Detect which cell encompasses the target text, then output its [X, Y] center coordinate. 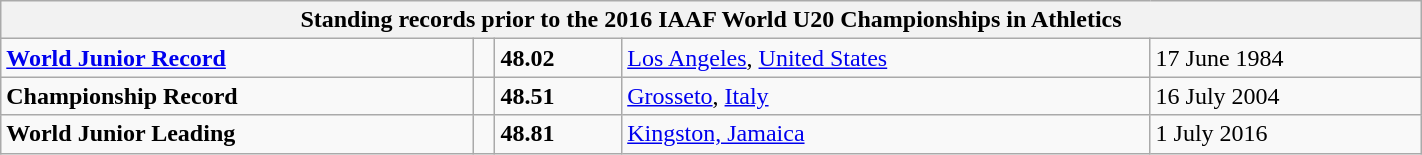
Los Angeles, United States [886, 58]
17 June 1984 [1286, 58]
1 July 2016 [1286, 134]
World Junior Leading [238, 134]
48.51 [558, 96]
World Junior Record [238, 58]
Kingston, Jamaica [886, 134]
48.02 [558, 58]
Grosseto, Italy [886, 96]
Standing records prior to the 2016 IAAF World U20 Championships in Athletics [711, 20]
16 July 2004 [1286, 96]
48.81 [558, 134]
Championship Record [238, 96]
